For the text-containing cell, return its midpoint in [x, y] coordinate format. 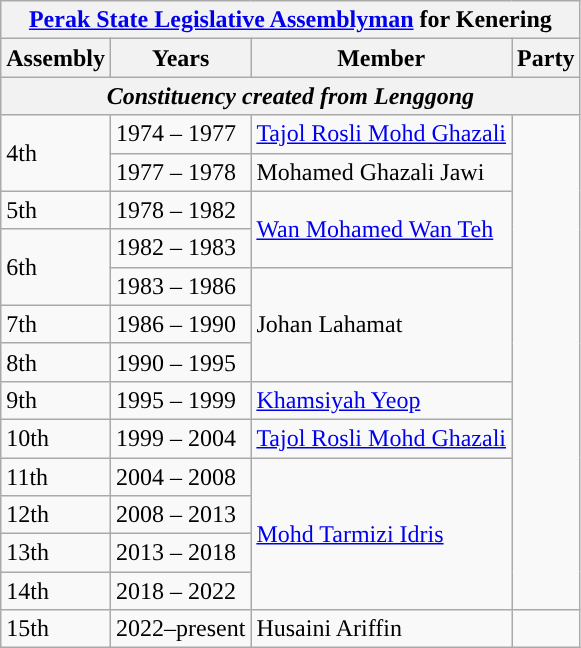
8th [56, 362]
2022–present [180, 629]
Khamsiyah Yeop [382, 400]
Party [546, 58]
1982 – 1983 [180, 248]
Assembly [56, 58]
Wan Mohamed Wan Teh [382, 229]
11th [56, 477]
Member [382, 58]
10th [56, 438]
1995 – 1999 [180, 400]
Mohamed Ghazali Jawi [382, 172]
2018 – 2022 [180, 591]
1977 – 1978 [180, 172]
Husaini Ariffin [382, 629]
1986 – 1990 [180, 324]
Perak State Legislative Assemblyman for Kenering [290, 20]
7th [56, 324]
5th [56, 210]
Years [180, 58]
12th [56, 515]
1990 – 1995 [180, 362]
2004 – 2008 [180, 477]
1999 – 2004 [180, 438]
4th [56, 153]
Constituency created from Lenggong [290, 96]
1978 – 1982 [180, 210]
15th [56, 629]
2008 – 2013 [180, 515]
13th [56, 553]
9th [56, 400]
Mohd Tarmizi Idris [382, 534]
6th [56, 267]
Johan Lahamat [382, 324]
1974 – 1977 [180, 134]
14th [56, 591]
2013 – 2018 [180, 553]
1983 – 1986 [180, 286]
